Extract the [X, Y] coordinate from the center of the cell holding the provided text.  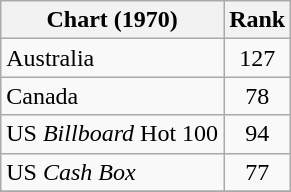
94 [258, 134]
US Cash Box [112, 172]
127 [258, 58]
77 [258, 172]
78 [258, 96]
Australia [112, 58]
Canada [112, 96]
Chart (1970) [112, 20]
Rank [258, 20]
US Billboard Hot 100 [112, 134]
